Pinpoint the cell where the given text exists, returning its [X, Y] midpoint coordinate. 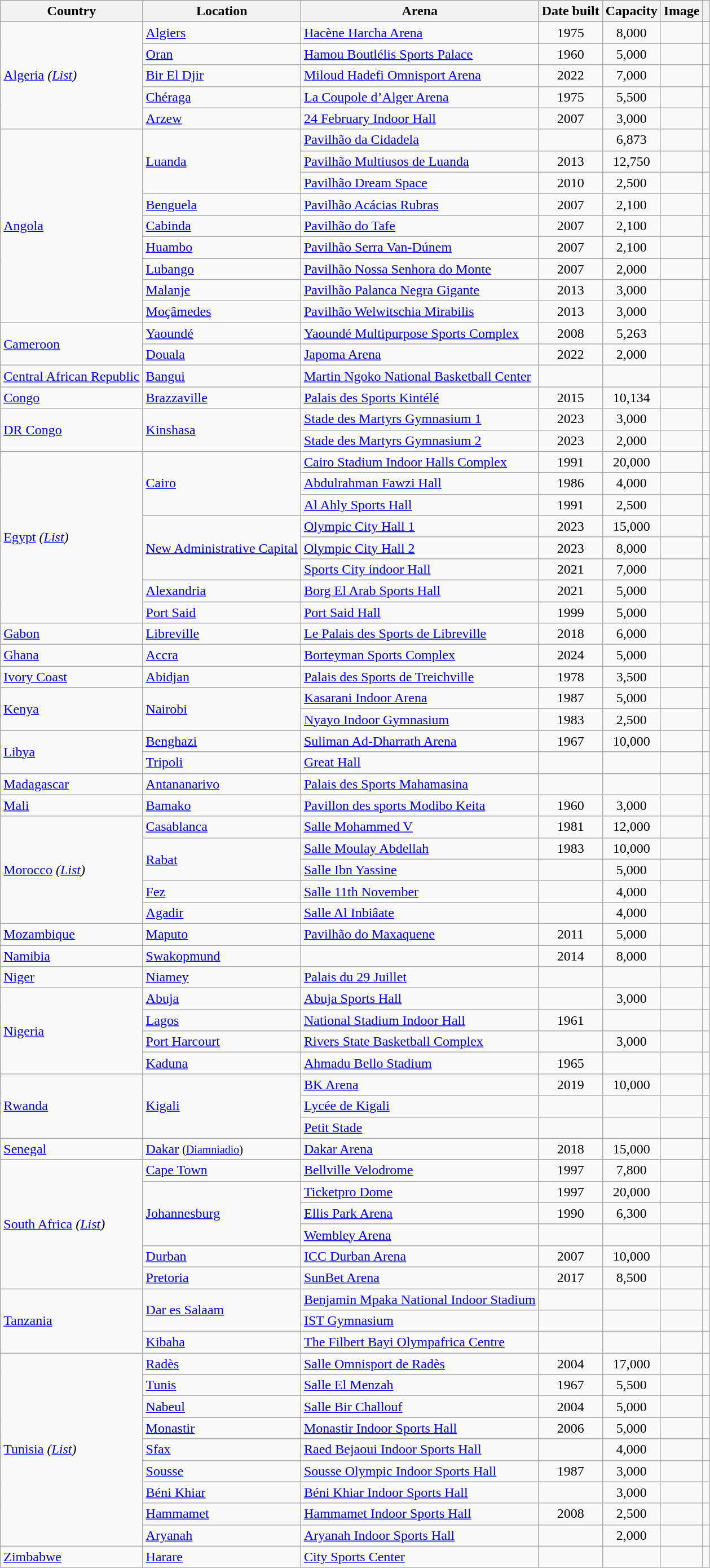
Sousse [222, 1471]
Rwanda [72, 1106]
New Administrative Capital [222, 548]
Kigali [222, 1106]
1965 [571, 1063]
Hammamet Indoor Sports Hall [420, 1514]
Country [72, 11]
Palais des Sports Kintélé [420, 398]
Mozambique [72, 934]
Borteyman Sports Complex [420, 655]
Abdulrahman Fawzi Hall [420, 483]
Palais du 29 Juillet [420, 977]
Sousse Olympic Indoor Sports Hall [420, 1471]
ICC Durban Arena [420, 1256]
Monastir [222, 1428]
Hamou Boutlélis Sports Palace [420, 54]
Salle El Menzah [420, 1385]
1990 [571, 1213]
Miloud Hadefi Omnisport Arena [420, 76]
Ellis Park Arena [420, 1213]
Luanda [222, 161]
Bellville Velodrome [420, 1170]
Image [681, 11]
City Sports Center [420, 1557]
Salle 11th November [420, 891]
Fez [222, 891]
Ahmadu Bello Stadium [420, 1063]
Ticketpro Dome [420, 1192]
Kinshasa [222, 430]
2017 [571, 1278]
2011 [571, 934]
Nigeria [72, 1031]
Hacène Harcha Arena [420, 33]
Rivers State Basketball Complex [420, 1042]
Palais des Sports Mahamasina [420, 784]
Ivory Coast [72, 677]
SunBet Arena [420, 1278]
Port Harcourt [222, 1042]
Nairobi [222, 709]
Béni Khiar [222, 1492]
Salle Moulay Abdellah [420, 848]
Abuja Sports Hall [420, 999]
Olympic City Hall 2 [420, 548]
Salle Omnisport de Radès [420, 1364]
Pavilhão Palanca Negra Gigante [420, 290]
Benjamin Mpaka National Indoor Stadium [420, 1299]
Kaduna [222, 1063]
2010 [571, 183]
Angola [72, 226]
Zimbabwe [72, 1557]
Kenya [72, 709]
Martin Ngoko National Basketball Center [420, 376]
Nabeul [222, 1407]
Cairo Stadium Indoor Halls Complex [420, 462]
2014 [571, 956]
Johannesburg [222, 1213]
Dakar Arena [420, 1149]
17,000 [632, 1364]
Sfax [222, 1450]
Cameroon [72, 344]
Libreville [222, 634]
National Stadium Indoor Hall [420, 1020]
Huambo [222, 247]
Lubango [222, 269]
Salle Al Inbiâate [420, 913]
BK Arena [420, 1085]
Tanzania [72, 1320]
Swakopmund [222, 956]
Maputo [222, 934]
Gabon [72, 634]
Mali [72, 805]
Agadir [222, 913]
Kibaha [222, 1342]
12,750 [632, 161]
Pavilhão Welwitschia Mirabilis [420, 312]
6,300 [632, 1213]
7,800 [632, 1170]
1981 [571, 827]
Yaoundé [222, 333]
Pavilhão Nossa Senhora do Monte [420, 269]
Casablanca [222, 827]
Olympic City Hall 1 [420, 526]
Kasarani Indoor Arena [420, 698]
Japoma Arena [420, 355]
Date built [571, 11]
6,000 [632, 634]
Tunisia (List) [72, 1450]
1986 [571, 483]
12,000 [632, 827]
Pavilhão do Maxaquene [420, 934]
Dakar (Diamniadio) [222, 1149]
Benguela [222, 204]
1999 [571, 612]
Aryanah [222, 1535]
Lagos [222, 1020]
Aryanah Indoor Sports Hall [420, 1535]
Great Hall [420, 763]
Béni Khiar Indoor Sports Hall [420, 1492]
Chéraga [222, 97]
Borg El Arab Sports Hall [420, 591]
Nyayo Indoor Gymnasium [420, 720]
Niger [72, 977]
Alexandria [222, 591]
Pavilhão Serra Van-Dúnem [420, 247]
Namibia [72, 956]
Accra [222, 655]
6,873 [632, 140]
Abidjan [222, 677]
Cape Town [222, 1170]
5,263 [632, 333]
Congo [72, 398]
South Africa (List) [72, 1224]
24 February Indoor Hall [420, 118]
Libya [72, 752]
Dar es Salaam [222, 1310]
Port Said [222, 612]
DR Congo [72, 430]
Pavilhão Dream Space [420, 183]
Stade des Martyrs Gymnasium 1 [420, 419]
Stade des Martyrs Gymnasium 2 [420, 441]
Algeria (List) [72, 76]
Sports City indoor Hall [420, 569]
Madagascar [72, 784]
Douala [222, 355]
2015 [571, 398]
Pavilhão Multiusos de Luanda [420, 161]
Harare [222, 1557]
Bir El Djir [222, 76]
Cairo [222, 483]
1961 [571, 1020]
Bamako [222, 805]
Abuja [222, 999]
Pavilhão do Tafe [420, 226]
Rabat [222, 859]
Salle Mohammed V [420, 827]
Morocco (List) [72, 870]
Durban [222, 1256]
Le Palais des Sports de Libreville [420, 634]
Pretoria [222, 1278]
Pavillon des sports Modibo Keita [420, 805]
Port Said Hall [420, 612]
Location [222, 11]
Tripoli [222, 763]
Benghazi [222, 741]
Antananarivo [222, 784]
Cabinda [222, 226]
Arzew [222, 118]
Capacity [632, 11]
Niamey [222, 977]
Moçâmedes [222, 312]
2006 [571, 1428]
Hammamet [222, 1514]
Oran [222, 54]
Pavilhão da Cidadela [420, 140]
1978 [571, 677]
Suliman Ad-Dharrath Arena [420, 741]
Egypt (List) [72, 537]
Ghana [72, 655]
3,500 [632, 677]
The Filbert Bayi Olympafrica Centre [420, 1342]
Salle Ibn Yassine [420, 870]
8,500 [632, 1278]
Al Ahly Sports Hall [420, 505]
Malanje [222, 290]
Brazzaville [222, 398]
Algiers [222, 33]
Raed Bejaoui Indoor Sports Hall [420, 1450]
Yaoundé Multipurpose Sports Complex [420, 333]
Salle Bir Challouf [420, 1407]
Bangui [222, 376]
Senegal [72, 1149]
Tunis [222, 1385]
Wembley Arena [420, 1235]
2019 [571, 1085]
Petit Stade [420, 1127]
Central African Republic [72, 376]
IST Gymnasium [420, 1321]
Palais des Sports de Treichville [420, 677]
Pavilhão Acácias Rubras [420, 204]
Arena [420, 11]
Lycée de Kigali [420, 1106]
La Coupole d’Alger Arena [420, 97]
2024 [571, 655]
Monastir Indoor Sports Hall [420, 1428]
10,134 [632, 398]
Radès [222, 1364]
